Determine the (x, y) coordinate at the center of the cell enclosing the given text.  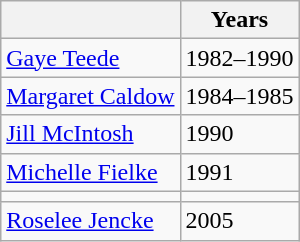
Margaret Caldow (90, 96)
Years (240, 20)
1982–1990 (240, 58)
Roselee Jencke (90, 221)
Jill McIntosh (90, 134)
1991 (240, 172)
Michelle Fielke (90, 172)
1984–1985 (240, 96)
1990 (240, 134)
Gaye Teede (90, 58)
2005 (240, 221)
